Output the (X, Y) coordinate of the center of the cell containing the given text.  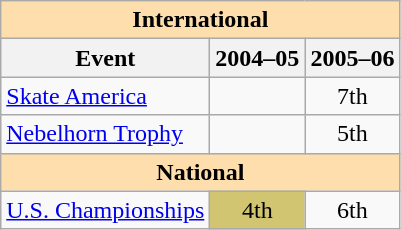
4th (258, 210)
U.S. Championships (106, 210)
2004–05 (258, 58)
Event (106, 58)
6th (352, 210)
Nebelhorn Trophy (106, 134)
7th (352, 96)
Skate America (106, 96)
International (200, 20)
2005–06 (352, 58)
National (200, 172)
5th (352, 134)
